Extract the [x, y] coordinate from the center of the cell holding the provided text.  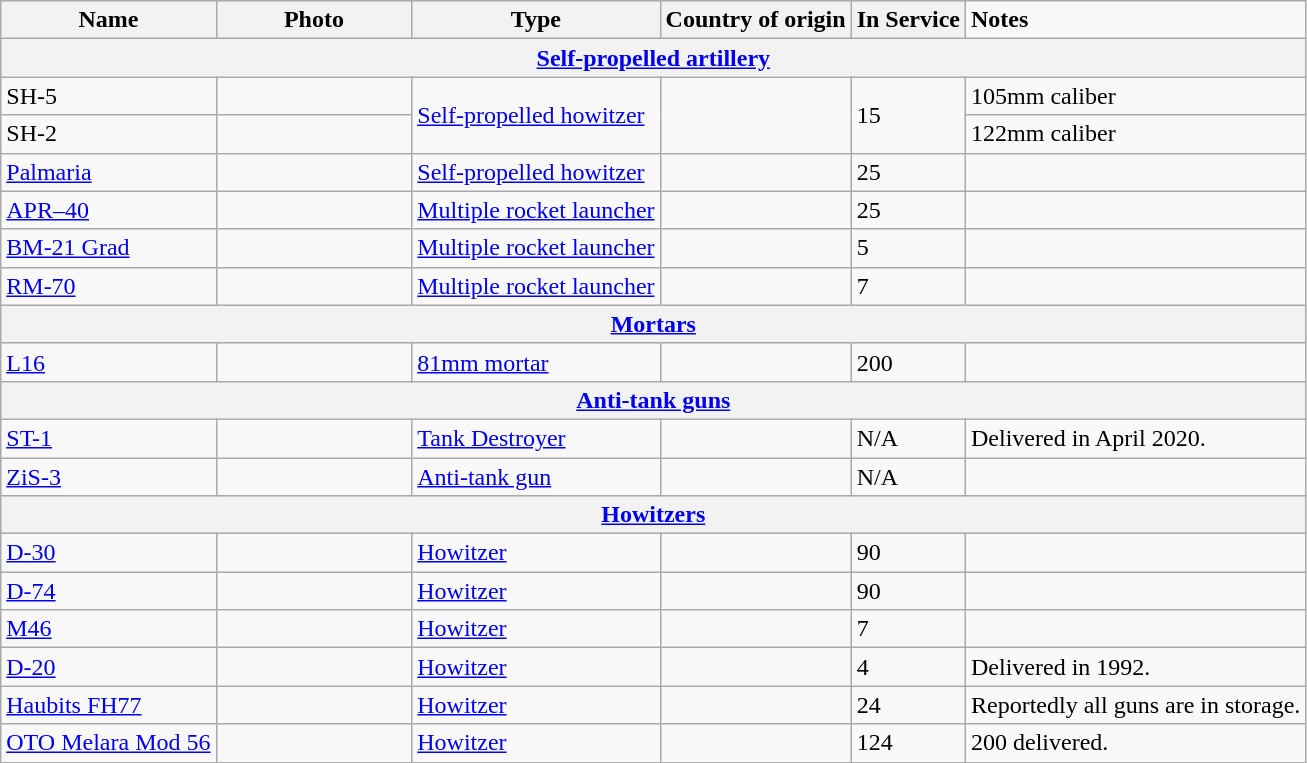
SH-2 [108, 134]
Anti-tank gun [536, 477]
Anti-tank guns [654, 400]
Notes [1136, 20]
D-30 [108, 553]
105mm caliber [1136, 96]
200 [908, 362]
124 [908, 743]
D-74 [108, 591]
Mortars [654, 324]
RM-70 [108, 286]
APR–40 [108, 210]
Palmaria [108, 172]
M46 [108, 629]
24 [908, 705]
L16 [108, 362]
15 [908, 115]
4 [908, 667]
ST-1 [108, 438]
D-20 [108, 667]
Delivered in 1992. [1136, 667]
OTO Melara Mod 56 [108, 743]
122mm caliber [1136, 134]
Name [108, 20]
In Service [908, 20]
Self-propelled artillery [654, 58]
Howitzers [654, 515]
Reportedly all guns are in storage. [1136, 705]
81mm mortar [536, 362]
5 [908, 248]
BM-21 Grad [108, 248]
Delivered in April 2020. [1136, 438]
200 delivered. [1136, 743]
Haubits FH77 [108, 705]
ZiS-3 [108, 477]
Type [536, 20]
Country of origin [756, 20]
Photo [314, 20]
Tank Destroyer [536, 438]
SH-5 [108, 96]
